Identify which cell holds the provided text, then report its [x, y] central coordinate. 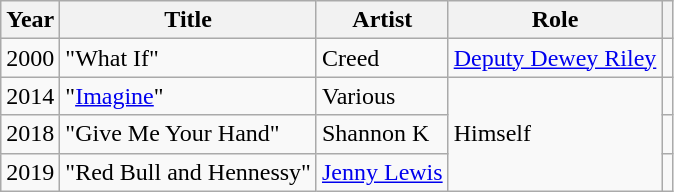
"What If" [188, 58]
2014 [30, 96]
Himself [555, 134]
"Imagine" [188, 96]
Creed [382, 58]
2000 [30, 58]
Year [30, 20]
Role [555, 20]
"Red Bull and Hennessy" [188, 172]
Title [188, 20]
"Give Me Your Hand" [188, 134]
Deputy Dewey Riley [555, 58]
Artist [382, 20]
Shannon K [382, 134]
Jenny Lewis [382, 172]
Various [382, 96]
2018 [30, 134]
2019 [30, 172]
